Return [x, y] of the center of cell containing provided text 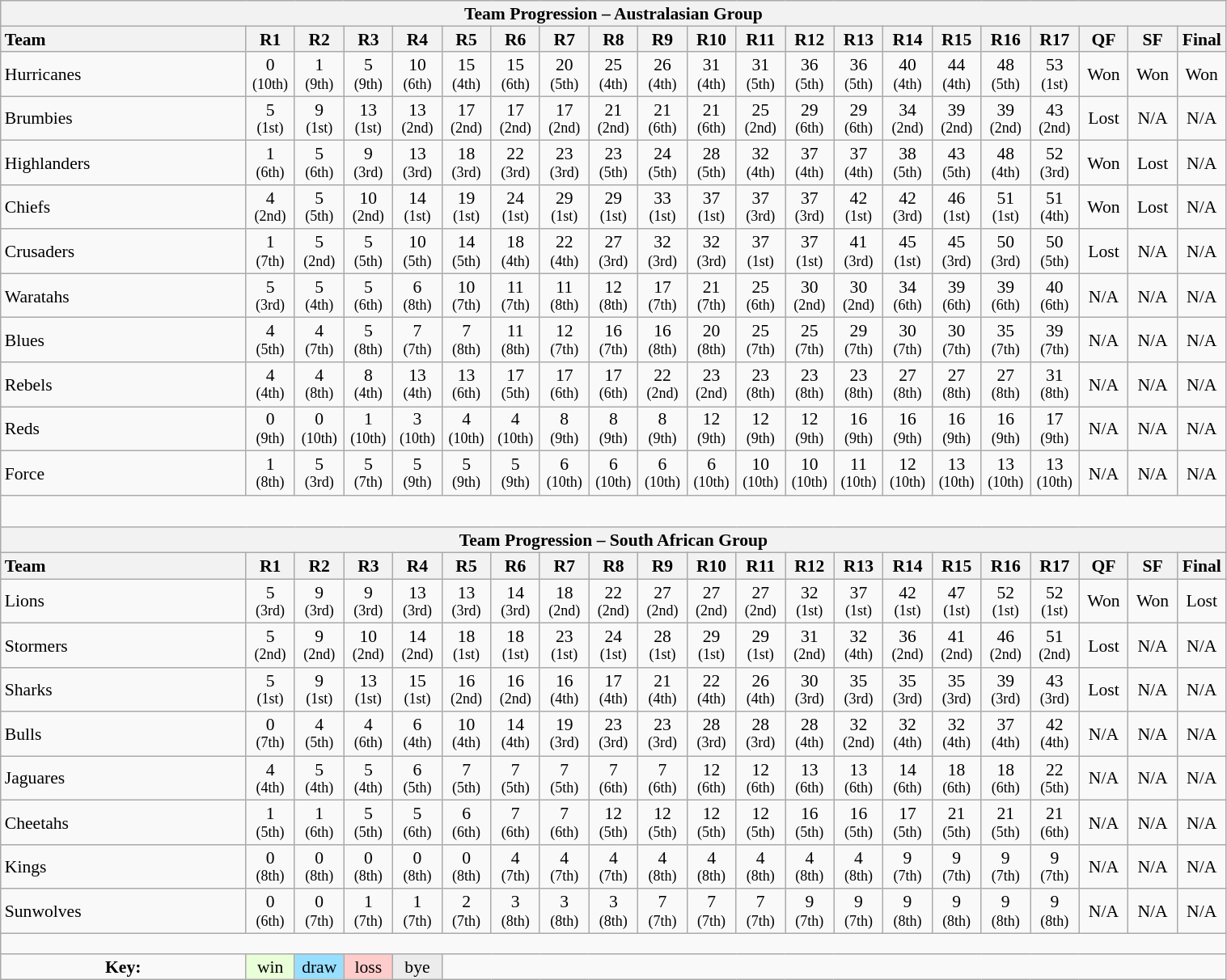
31 (2nd) [809, 645]
50 (3rd) [1006, 252]
41 (3rd) [859, 252]
42 (4th) [1055, 734]
17 (7th) [663, 296]
6 (4th) [417, 734]
31 (4th) [712, 74]
28 (1st) [663, 645]
22 (3rd) [516, 163]
24 (5th) [663, 163]
28 (4th) [809, 734]
Cheetahs [123, 823]
13 (2nd) [417, 118]
16 (8th) [663, 340]
32 (2nd) [859, 734]
Waratahs [123, 296]
25 (2nd) [760, 118]
5 (8th) [369, 340]
Team Progression – Australasian Group [613, 14]
8 (4th) [369, 385]
1 (8th) [270, 474]
Blues [123, 340]
31 (5th) [760, 74]
31 (8th) [1055, 385]
33 (1st) [663, 207]
16 (4th) [565, 691]
Lions [123, 602]
14 (5th) [466, 252]
bye [417, 967]
34 (2nd) [908, 118]
50 (5th) [1055, 252]
43 (5th) [956, 163]
Jaguares [123, 778]
Sunwolves [123, 912]
21 (2nd) [613, 118]
43 (2nd) [1055, 118]
36 (2nd) [908, 645]
17 (9th) [1055, 429]
loss [369, 967]
4 (2nd) [270, 207]
10 (6th) [417, 74]
12 (8th) [613, 296]
51 (1st) [1006, 207]
10 (4th) [466, 734]
27 (3rd) [613, 252]
9 (2nd) [319, 645]
Stormers [123, 645]
18 (4th) [516, 252]
10 (7th) [466, 296]
25 (4th) [613, 74]
Force [123, 474]
28 (5th) [712, 163]
46 (1st) [956, 207]
14 (3rd) [516, 602]
Kings [123, 867]
3 (10th) [417, 429]
Bulls [123, 734]
51 (4th) [1055, 207]
14 (1st) [417, 207]
13 (4th) [417, 385]
44 (4th) [956, 74]
Reds [123, 429]
51 (2nd) [1055, 645]
Sharks [123, 691]
23 (5th) [613, 163]
45 (3rd) [956, 252]
Key: [123, 967]
5 (7th) [369, 474]
win [270, 967]
11 (10th) [859, 474]
47 (1st) [956, 602]
35 (7th) [1006, 340]
15 (6th) [516, 74]
Brumbies [123, 118]
0 (9th) [270, 429]
48 (4th) [1006, 163]
40 (4th) [908, 74]
1 (5th) [270, 823]
12 (10th) [908, 474]
25 (6th) [760, 296]
52 (3rd) [1055, 163]
12 (7th) [565, 340]
Rebels [123, 385]
38 (5th) [908, 163]
34 (6th) [908, 296]
45 (1st) [908, 252]
6 (8th) [417, 296]
41 (2nd) [956, 645]
1 (10th) [369, 429]
Team Progression – South African Group [613, 541]
17 (4th) [613, 691]
19 (1st) [466, 207]
40 (6th) [1055, 296]
18 (2nd) [565, 602]
Hurricanes [123, 74]
14 (6th) [908, 778]
43 (3rd) [1055, 691]
draw [319, 967]
2 (7th) [466, 912]
18 (3rd) [466, 163]
46 (2nd) [1006, 645]
0 (6th) [270, 912]
16 (7th) [613, 340]
39 (3rd) [1006, 691]
11 (7th) [516, 296]
6 (5th) [417, 778]
4 (6th) [369, 734]
15 (4th) [466, 74]
14 (2nd) [417, 645]
14 (4th) [516, 734]
53 (1st) [1055, 74]
1 (9th) [319, 74]
48 (5th) [1006, 74]
Chiefs [123, 207]
20 (5th) [565, 74]
23 (1st) [565, 645]
10 (5th) [417, 252]
22 (5th) [1055, 778]
30 (3rd) [809, 691]
Crusaders [123, 252]
29 (7th) [859, 340]
15 (1st) [417, 691]
32 (1st) [809, 602]
Highlanders [123, 163]
7 (8th) [466, 340]
19 (3rd) [565, 734]
23 (2nd) [712, 385]
39 (7th) [1055, 340]
21 (7th) [712, 296]
6 (6th) [466, 823]
42 (3rd) [908, 207]
20 (8th) [712, 340]
21 (4th) [663, 691]
